Return the (X, Y) coordinate for the center point of the cell that contains the specified text.  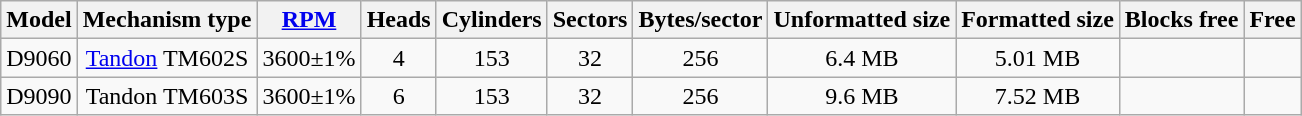
Tandon TM603S (167, 96)
7.52 MB (1038, 96)
Tandon TM602S (167, 58)
6.4 MB (862, 58)
Bytes/sector (700, 20)
9.6 MB (862, 96)
Free (1272, 20)
6 (398, 96)
Blocks free (1182, 20)
D9060 (39, 58)
Model (39, 20)
D9090 (39, 96)
Unformatted size (862, 20)
Formatted size (1038, 20)
Cylinders (492, 20)
Sectors (590, 20)
RPM (309, 20)
Heads (398, 20)
Mechanism type (167, 20)
4 (398, 58)
5.01 MB (1038, 58)
